Scan for the cell matching the given text and deliver its [x, y] coordinate at center. 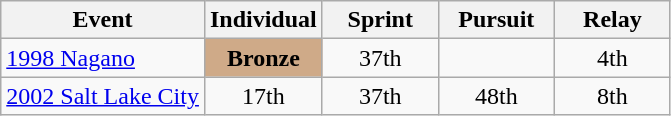
2002 Salt Lake City [103, 96]
Pursuit [496, 20]
Relay [612, 20]
4th [612, 58]
17th [263, 96]
Event [103, 20]
Sprint [380, 20]
1998 Nagano [103, 58]
48th [496, 96]
Bronze [263, 58]
Individual [263, 20]
8th [612, 96]
